Find where the given text appears and provide that cell's center as [x, y] coordinate. 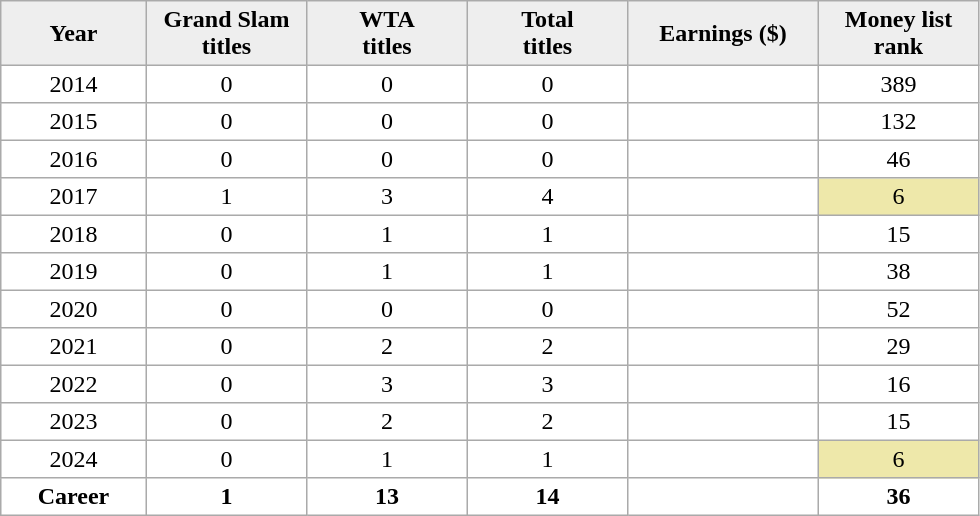
2022 [74, 384]
132 [898, 122]
14 [547, 497]
2015 [74, 122]
38 [898, 272]
2014 [74, 84]
16 [898, 384]
2018 [74, 234]
29 [898, 347]
2021 [74, 347]
2016 [74, 159]
2024 [74, 459]
Grand Slam titles [226, 33]
WTA titles [387, 33]
2017 [74, 197]
Money list rank [898, 33]
Total titles [547, 33]
2023 [74, 422]
Year [74, 33]
46 [898, 159]
2020 [74, 309]
52 [898, 309]
13 [387, 497]
389 [898, 84]
Career [74, 497]
4 [547, 197]
2019 [74, 272]
36 [898, 497]
Earnings ($) [723, 33]
